Return the [x, y] coordinate for the center point of the cell that contains the specified text.  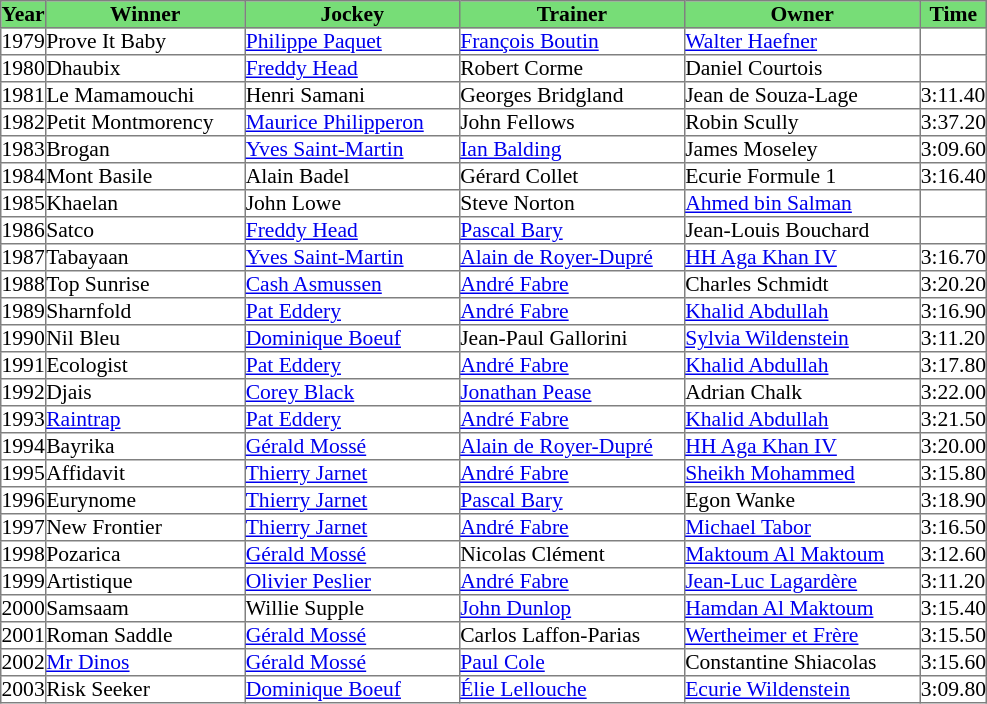
Nicolas Clément [572, 554]
Ian Balding [572, 150]
1999 [24, 582]
Djais [145, 392]
3:15.80 [954, 474]
Jean-Luc Lagardère [802, 582]
1980 [24, 68]
3:16.40 [954, 176]
Willie Supple [352, 608]
Mont Basile [145, 176]
Jean de Souza-Lage [802, 96]
Top Sunrise [145, 284]
1982 [24, 122]
Wertheimer et Frère [802, 636]
New Frontier [145, 528]
2002 [24, 662]
3:16.50 [954, 528]
1983 [24, 150]
Constantine Shiacolas [802, 662]
Maktoum Al Maktoum [802, 554]
Khaelan [145, 204]
Time [954, 14]
Satco [145, 230]
Élie Lellouche [572, 690]
3:15.60 [954, 662]
Ecologist [145, 366]
3:12.60 [954, 554]
Corey Black [352, 392]
1991 [24, 366]
3:20.00 [954, 446]
1988 [24, 284]
François Boutin [572, 42]
Steve Norton [572, 204]
Pozarica [145, 554]
Le Mamamouchi [145, 96]
Walter Haefner [802, 42]
Carlos Laffon-Parias [572, 636]
Petit Montmorency [145, 122]
1984 [24, 176]
Egon Wanke [802, 500]
John Lowe [352, 204]
3:15.50 [954, 636]
Raintrap [145, 420]
Year [24, 14]
Ahmed bin Salman [802, 204]
Sharnfold [145, 312]
1979 [24, 42]
Brogan [145, 150]
Risk Seeker [145, 690]
Winner [145, 14]
Dhaubix [145, 68]
Henri Samani [352, 96]
3:09.60 [954, 150]
3:09.80 [954, 690]
Paul Cole [572, 662]
1990 [24, 338]
1986 [24, 230]
Charles Schmidt [802, 284]
1997 [24, 528]
1996 [24, 500]
Affidavit [145, 474]
3:37.20 [954, 122]
3:16.70 [954, 258]
James Moseley [802, 150]
1989 [24, 312]
Robin Scully [802, 122]
Jean-Louis Bouchard [802, 230]
Mr Dinos [145, 662]
Bayrika [145, 446]
3:21.50 [954, 420]
3:11.40 [954, 96]
Ecurie Formule 1 [802, 176]
Maurice Philipperon [352, 122]
2003 [24, 690]
Sylvia Wildenstein [802, 338]
Cash Asmussen [352, 284]
Jean-Paul Gallorini [572, 338]
Daniel Courtois [802, 68]
John Fellows [572, 122]
Nil Bleu [145, 338]
Philippe Paquet [352, 42]
1987 [24, 258]
John Dunlop [572, 608]
Roman Saddle [145, 636]
3:18.90 [954, 500]
Alain Badel [352, 176]
3:22.00 [954, 392]
Michael Tabor [802, 528]
3:15.40 [954, 608]
3:20.20 [954, 284]
2001 [24, 636]
1993 [24, 420]
Trainer [572, 14]
Olivier Peslier [352, 582]
Eurynome [145, 500]
1981 [24, 96]
1985 [24, 204]
Ecurie Wildenstein [802, 690]
1992 [24, 392]
3:17.80 [954, 366]
1998 [24, 554]
Jockey [352, 14]
Owner [802, 14]
Gérard Collet [572, 176]
1994 [24, 446]
Adrian Chalk [802, 392]
Robert Corme [572, 68]
Tabayaan [145, 258]
Hamdan Al Maktoum [802, 608]
Samsaam [145, 608]
1995 [24, 474]
2000 [24, 608]
Georges Bridgland [572, 96]
Prove It Baby [145, 42]
Jonathan Pease [572, 392]
Artistique [145, 582]
Sheikh Mohammed [802, 474]
3:16.90 [954, 312]
